Find where the given text appears and provide that cell's center as (X, Y) coordinate. 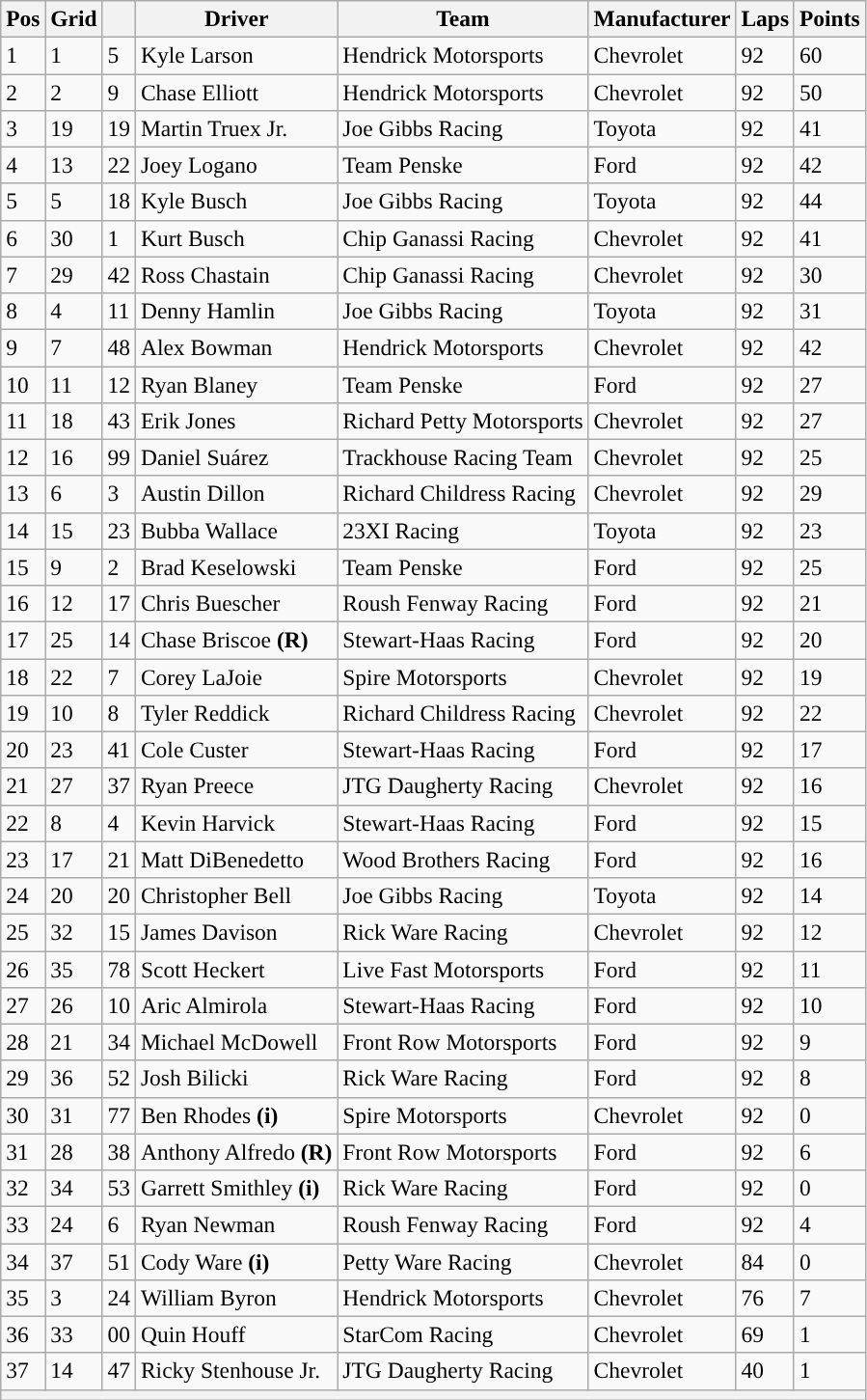
76 (766, 1298)
52 (119, 1079)
Cole Custer (235, 750)
Chris Buescher (235, 603)
23XI Racing (463, 531)
Ryan Blaney (235, 384)
53 (119, 1188)
Laps (766, 18)
Richard Petty Motorsports (463, 421)
Corey LaJoie (235, 676)
Ross Chastain (235, 275)
Denny Hamlin (235, 311)
60 (829, 55)
Chase Briscoe (R) (235, 640)
Joey Logano (235, 165)
Christopher Bell (235, 895)
Brad Keselowski (235, 567)
Daniel Suárez (235, 457)
Austin Dillon (235, 494)
Ricky Stenhouse Jr. (235, 1371)
Petty Ware Racing (463, 1261)
Scott Heckert (235, 969)
Driver (235, 18)
38 (119, 1152)
43 (119, 421)
Quin Houff (235, 1334)
Team (463, 18)
Grid (73, 18)
William Byron (235, 1298)
Michael McDowell (235, 1042)
51 (119, 1261)
Manufacturer (662, 18)
Trackhouse Racing Team (463, 457)
Bubba Wallace (235, 531)
James Davison (235, 932)
Points (829, 18)
Wood Brothers Racing (463, 860)
Matt DiBenedetto (235, 860)
69 (766, 1334)
47 (119, 1371)
99 (119, 457)
Aric Almirola (235, 1005)
Kevin Harvick (235, 823)
Kyle Busch (235, 202)
77 (119, 1115)
84 (766, 1261)
Ryan Newman (235, 1224)
Cody Ware (i) (235, 1261)
Anthony Alfredo (R) (235, 1152)
Pos (23, 18)
Erik Jones (235, 421)
Tyler Reddick (235, 713)
40 (766, 1371)
Martin Truex Jr. (235, 128)
Kyle Larson (235, 55)
Ryan Preece (235, 786)
Ben Rhodes (i) (235, 1115)
78 (119, 969)
Josh Bilicki (235, 1079)
StarCom Racing (463, 1334)
Kurt Busch (235, 238)
Live Fast Motorsports (463, 969)
Chase Elliott (235, 92)
44 (829, 202)
50 (829, 92)
00 (119, 1334)
Alex Bowman (235, 347)
48 (119, 347)
Garrett Smithley (i) (235, 1188)
